Scan for the cell matching the given text and deliver its [X, Y] coordinate at center. 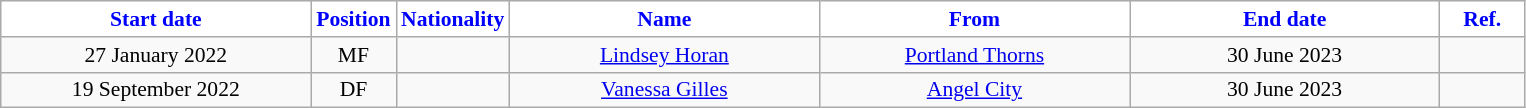
Position [354, 19]
Start date [156, 19]
Lindsey Horan [664, 55]
MF [354, 55]
27 January 2022 [156, 55]
Portland Thorns [974, 55]
End date [1285, 19]
Ref. [1482, 19]
Name [664, 19]
Nationality [452, 19]
19 September 2022 [156, 90]
Angel City [974, 90]
Vanessa Gilles [664, 90]
From [974, 19]
DF [354, 90]
